Scan for the cell matching the given text and deliver its (x, y) coordinate at center. 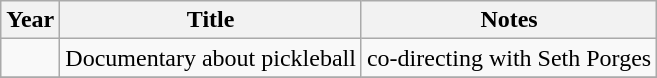
co-directing with Seth Porges (508, 58)
Year (30, 20)
Notes (508, 20)
Title (211, 20)
Documentary about pickleball (211, 58)
